Capture the cell that displays the provided text and extract its (x, y) central coordinate. 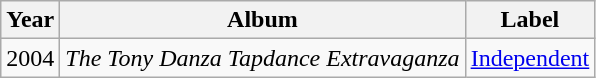
2004 (30, 58)
Label (530, 20)
The Tony Danza Tapdance Extravaganza (262, 58)
Album (262, 20)
Independent (530, 58)
Year (30, 20)
